Identify which cell holds the provided text, then report its [X, Y] central coordinate. 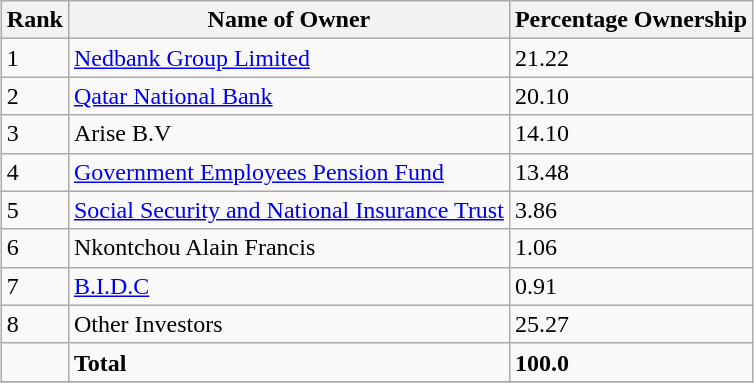
20.10 [630, 96]
Government Employees Pension Fund [288, 172]
25.27 [630, 324]
Nedbank Group Limited [288, 58]
Other Investors [288, 324]
1 [34, 58]
Qatar National Bank [288, 96]
5 [34, 210]
100.0 [630, 362]
B.I.D.C [288, 286]
Total [288, 362]
1.06 [630, 248]
3.86 [630, 210]
6 [34, 248]
4 [34, 172]
Percentage Ownership [630, 20]
Nkontchou Alain Francis [288, 248]
0.91 [630, 286]
8 [34, 324]
Arise B.V [288, 134]
3 [34, 134]
Name of Owner [288, 20]
Social Security and National Insurance Trust [288, 210]
13.48 [630, 172]
Rank [34, 20]
7 [34, 286]
2 [34, 96]
14.10 [630, 134]
21.22 [630, 58]
